Search for the cell housing the specified text and yield its [X, Y] center coordinate. 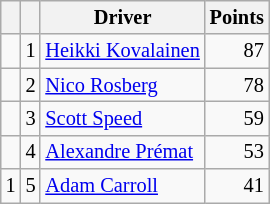
Scott Speed [122, 118]
5 [31, 186]
4 [31, 152]
41 [237, 186]
Alexandre Prémat [122, 152]
Driver [122, 17]
Heikki Kovalainen [122, 51]
Adam Carroll [122, 186]
3 [31, 118]
2 [31, 85]
59 [237, 118]
Points [237, 17]
78 [237, 85]
87 [237, 51]
Nico Rosberg [122, 85]
53 [237, 152]
